Determine the [X, Y] coordinate at the center of the cell enclosing the given text.  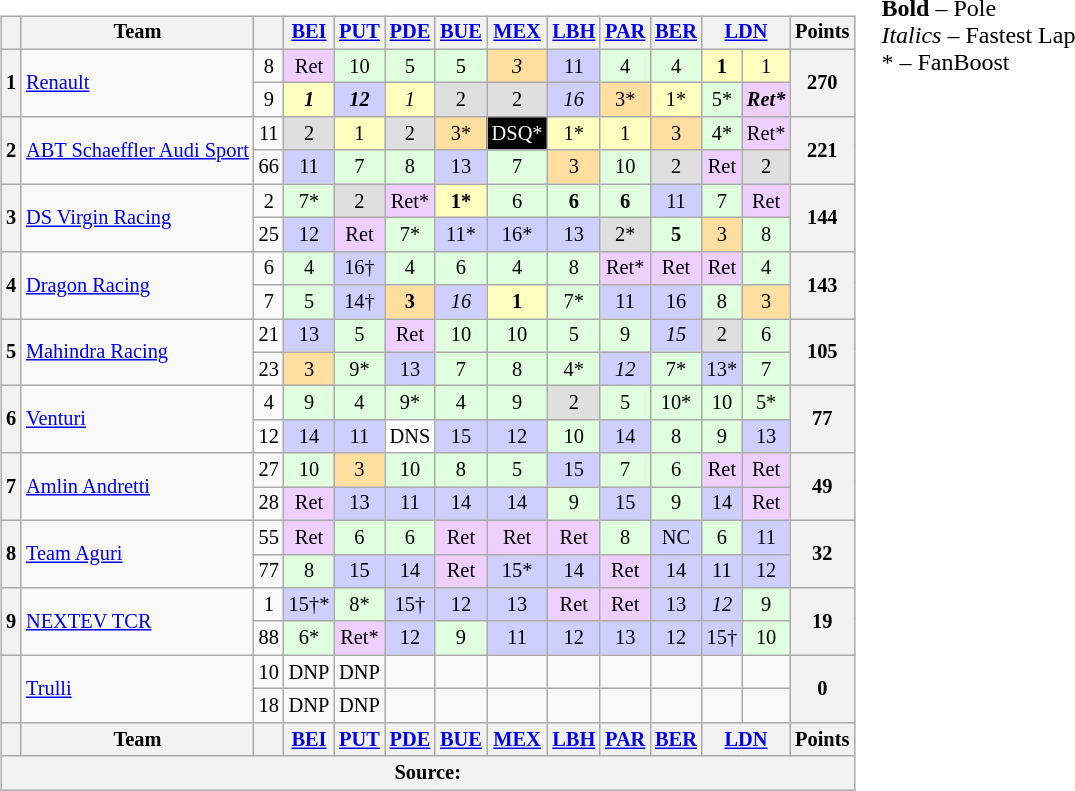
Dragon Racing [138, 284]
221 [822, 150]
15* [518, 571]
Team Aguri [138, 554]
49 [822, 486]
6* [309, 638]
DSQ* [518, 134]
28 [269, 504]
32 [822, 554]
11* [461, 235]
DNS [410, 437]
Renault [138, 82]
14† [359, 302]
2* [625, 235]
Trulli [138, 688]
21 [269, 336]
10* [676, 403]
8* [359, 605]
Amlin Andretti [138, 486]
13* [722, 369]
66 [269, 167]
25 [269, 235]
143 [822, 284]
19 [822, 622]
DS Virgin Racing [138, 218]
270 [822, 82]
27 [269, 470]
18 [269, 706]
23 [269, 369]
55 [269, 537]
Mahindra Racing [138, 352]
Source: [428, 773]
105 [822, 352]
16* [518, 235]
Venturi [138, 420]
16† [359, 268]
NEXTEV TCR [138, 622]
88 [269, 638]
NC [676, 537]
144 [822, 218]
0 [822, 688]
15†* [309, 605]
ABT Schaeffler Audi Sport [138, 150]
